From the cell containing the given text, extract its center point as (x, y) coordinate. 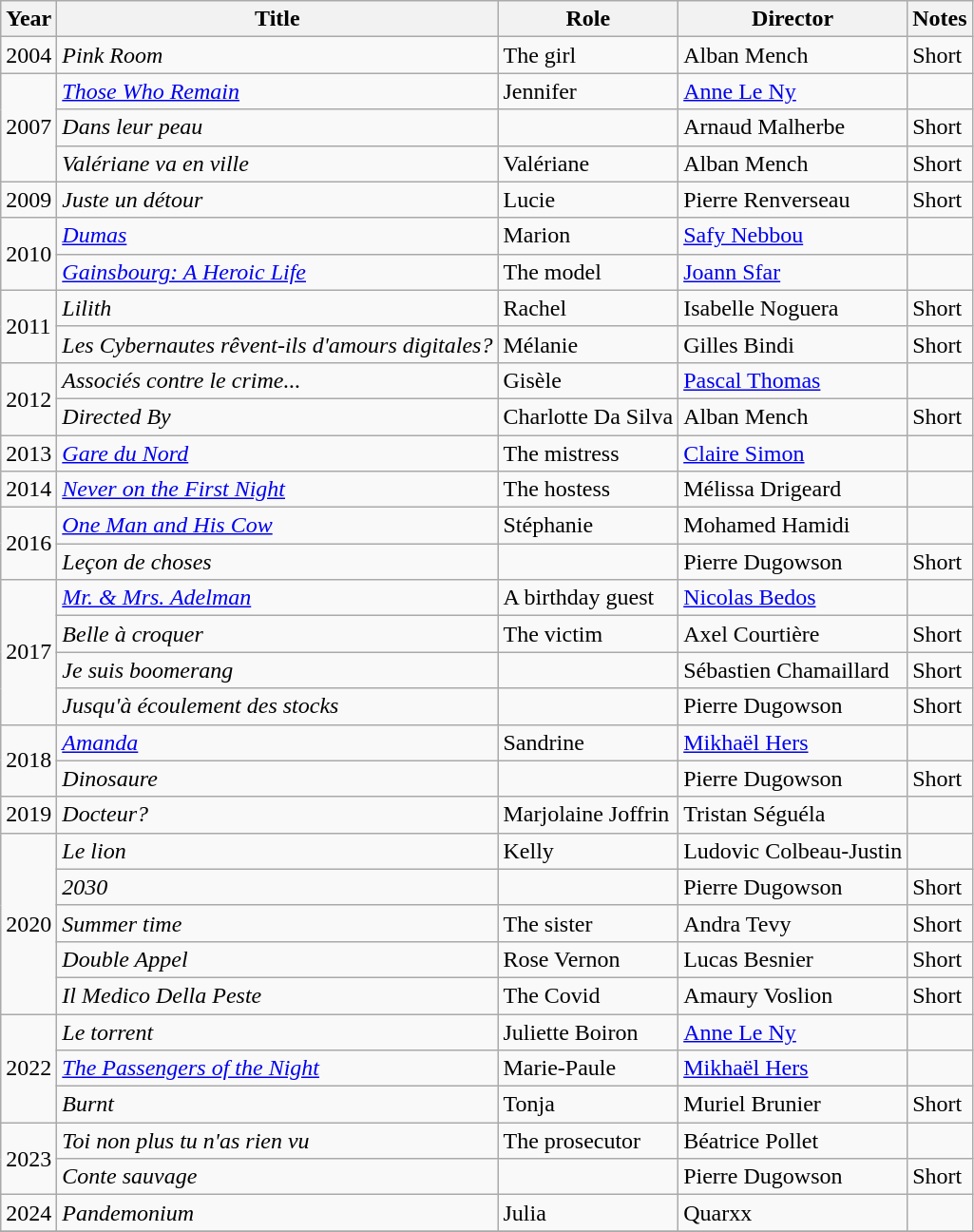
The Covid (588, 995)
Gilles Bindi (793, 344)
Isabelle Noguera (793, 308)
Mélissa Drigeard (793, 490)
2019 (29, 815)
Role (588, 19)
Mélanie (588, 344)
Those Who Remain (277, 91)
2022 (29, 1068)
Associés contre le crime... (277, 380)
Gainsbourg: A Heroic Life (277, 272)
Jusqu'à écoulement des stocks (277, 706)
Marion (588, 236)
Dumas (277, 236)
2004 (29, 55)
Mr. & Mrs. Adelman (277, 598)
Tristan Séguéla (793, 815)
Directed By (277, 416)
Pierre Renverseau (793, 200)
Dans leur peau (277, 127)
Lucas Besnier (793, 959)
Tonja (588, 1105)
2009 (29, 200)
2016 (29, 544)
Pascal Thomas (793, 380)
Lucie (588, 200)
Marie-Paule (588, 1068)
Double Appel (277, 959)
Pink Room (277, 55)
Axel Courtière (793, 634)
2007 (29, 127)
Les Cybernautes rêvent-ils d'amours digitales? (277, 344)
Charlotte Da Silva (588, 416)
The hostess (588, 490)
2014 (29, 490)
Leçon de choses (277, 562)
Pandemonium (277, 1213)
2018 (29, 760)
Kelly (588, 851)
Je suis boomerang (277, 670)
Julia (588, 1213)
Marjolaine Joffrin (588, 815)
Gare du Nord (277, 453)
Le lion (277, 851)
Stéphanie (588, 526)
Amaury Voslion (793, 995)
Summer time (277, 923)
Title (277, 19)
Il Medico Della Peste (277, 995)
2011 (29, 326)
Juste un détour (277, 200)
Docteur? (277, 815)
Never on the First Night (277, 490)
Jennifer (588, 91)
Notes (940, 19)
Burnt (277, 1105)
Béatrice Pollet (793, 1141)
Amanda (277, 742)
2020 (29, 923)
Gisèle (588, 380)
Arnaud Malherbe (793, 127)
2010 (29, 254)
Director (793, 19)
The girl (588, 55)
Nicolas Bedos (793, 598)
The Passengers of the Night (277, 1068)
The sister (588, 923)
Andra Tevy (793, 923)
Belle à croquer (277, 634)
2013 (29, 453)
2017 (29, 652)
The model (588, 272)
Le torrent (277, 1031)
Dinosaure (277, 779)
The victim (588, 634)
The mistress (588, 453)
Rose Vernon (588, 959)
Valériane va en ville (277, 164)
Safy Nebbou (793, 236)
One Man and His Cow (277, 526)
Toi non plus tu n'as rien vu (277, 1141)
2030 (277, 887)
Juliette Boiron (588, 1031)
Rachel (588, 308)
2023 (29, 1159)
Ludovic Colbeau-Justin (793, 851)
Year (29, 19)
Sandrine (588, 742)
A birthday guest (588, 598)
The prosecutor (588, 1141)
Mohamed Hamidi (793, 526)
2012 (29, 398)
Sébastien Chamaillard (793, 670)
Conte sauvage (277, 1177)
Lilith (277, 308)
Quarxx (793, 1213)
Muriel Brunier (793, 1105)
2024 (29, 1213)
Valériane (588, 164)
Claire Simon (793, 453)
Joann Sfar (793, 272)
